Find where the given text appears and provide that cell's center as (x, y) coordinate. 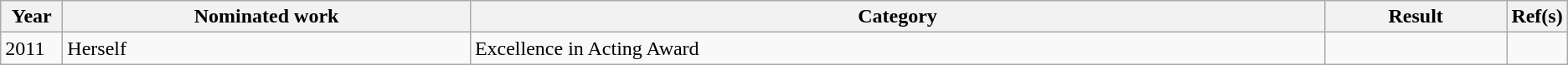
Result (1416, 17)
Herself (266, 48)
Category (897, 17)
Nominated work (266, 17)
Ref(s) (1537, 17)
Year (32, 17)
2011 (32, 48)
Excellence in Acting Award (897, 48)
